Provide the (x, y) coordinate of the cell's center where the given text is located.  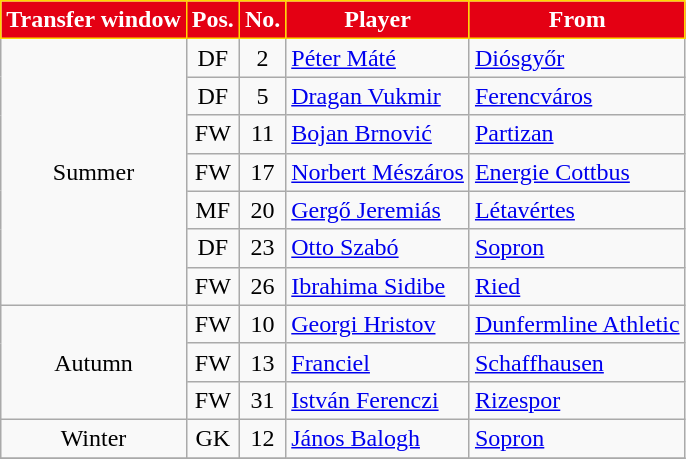
Schaffhausen (577, 362)
Dunfermline Athletic (577, 324)
Gergő Jeremiás (378, 210)
Summer (94, 172)
2 (262, 58)
Pos. (212, 20)
GK (212, 438)
Dragan Vukmir (378, 96)
Winter (94, 438)
23 (262, 248)
Norbert Mészáros (378, 172)
Partizan (577, 134)
János Balogh (378, 438)
Autumn (94, 362)
Energie Cottbus (577, 172)
31 (262, 400)
26 (262, 286)
Transfer window (94, 20)
20 (262, 210)
17 (262, 172)
No. (262, 20)
Franciel (378, 362)
10 (262, 324)
11 (262, 134)
Ferencváros (577, 96)
From (577, 20)
5 (262, 96)
Ibrahima Sidibe (378, 286)
Player (378, 20)
István Ferenczi (378, 400)
Ried (577, 286)
12 (262, 438)
Rizespor (577, 400)
Otto Szabó (378, 248)
MF (212, 210)
13 (262, 362)
Péter Máté (378, 58)
Bojan Brnović (378, 134)
Diósgyőr (577, 58)
Létavértes (577, 210)
Georgi Hristov (378, 324)
